Capture the cell that displays the provided text and extract its (x, y) central coordinate. 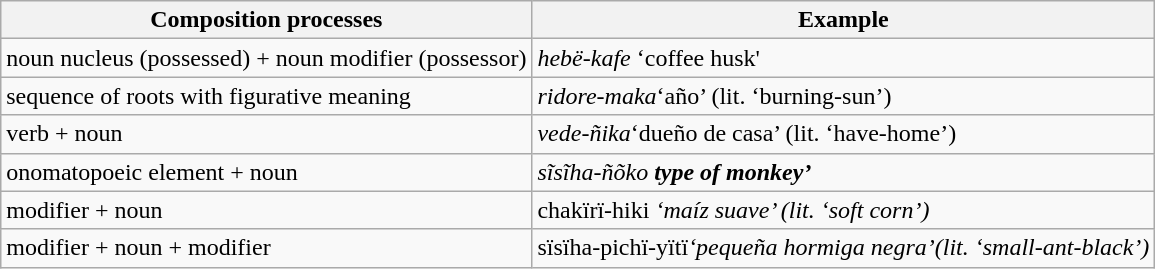
chakïrï-hiki ‘maíz suave’ (lit. ‘soft corn’) (844, 210)
sequence of roots with figurative meaning (266, 96)
Example (844, 20)
onomatopoeic element + noun (266, 172)
hebë-kafe ‘coffee husk' (844, 58)
modifier + noun + modifier (266, 248)
vede-ñika‘dueño de casa’ (lit. ‘have-home’) (844, 134)
sĩsĩha-ñõko type of monkey’ (844, 172)
Composition processes (266, 20)
modifier + noun (266, 210)
sïsïha-pichï-yïtï‘pequeña hormiga negra’(lit. ‘small-ant-black’) (844, 248)
noun nucleus (possessed) + noun modifier (possessor) (266, 58)
ridore-maka‘año’ (lit. ‘burning-sun’) (844, 96)
verb + noun (266, 134)
